Find where the given text appears and provide that cell's center as (X, Y) coordinate. 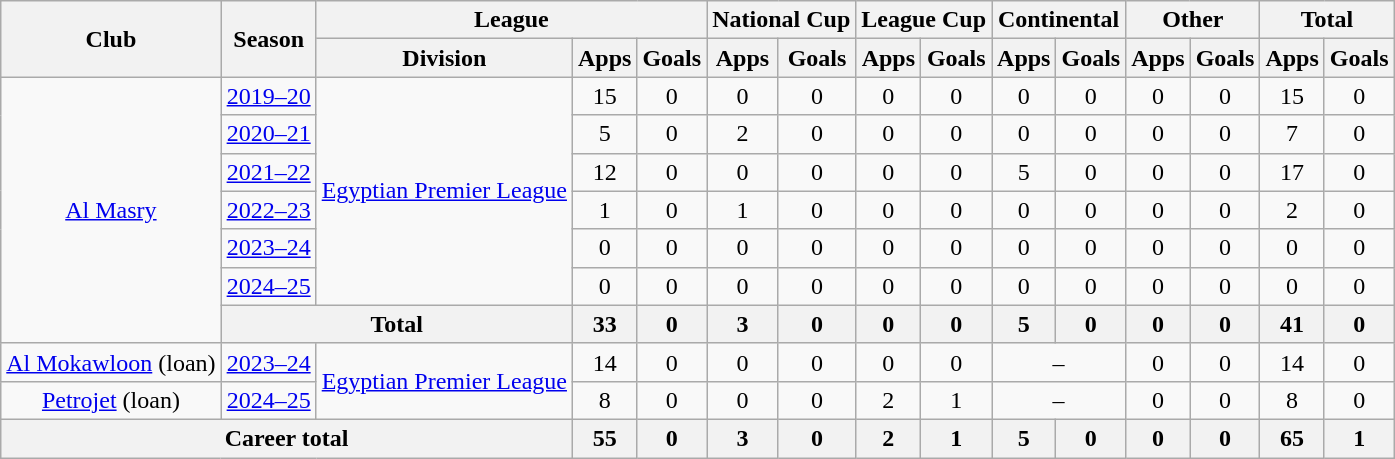
Season (268, 39)
2022–23 (268, 210)
Other (1193, 20)
41 (1292, 324)
League Cup (924, 20)
2020–21 (268, 134)
2021–22 (268, 172)
Club (111, 39)
65 (1292, 438)
Al Masry (111, 210)
Petrojet (loan) (111, 400)
Continental (1059, 20)
7 (1292, 134)
33 (604, 324)
League (511, 20)
2019–20 (268, 96)
55 (604, 438)
Al Mokawloon (loan) (111, 362)
National Cup (782, 20)
17 (1292, 172)
Division (444, 58)
12 (604, 172)
Career total (287, 438)
